Detect which cell encompasses the target text, then output its (x, y) center coordinate. 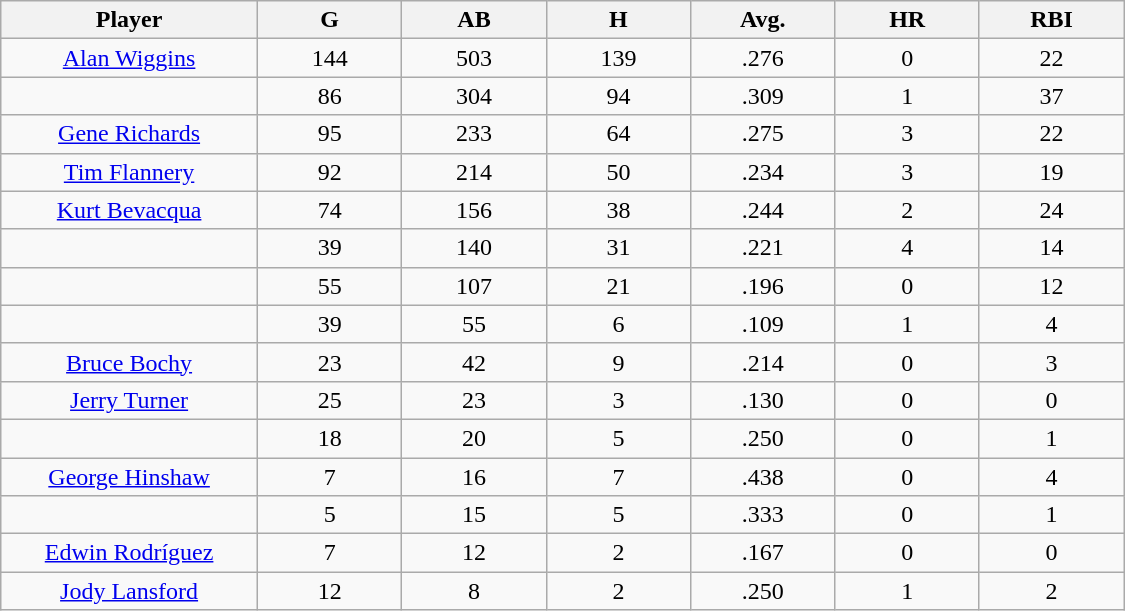
Alan Wiggins (130, 58)
.276 (763, 58)
George Hinshaw (130, 477)
.244 (763, 210)
.221 (763, 248)
74 (329, 210)
.438 (763, 477)
156 (474, 210)
.196 (763, 286)
Avg. (763, 20)
18 (329, 438)
107 (474, 286)
Player (130, 20)
9 (618, 362)
Bruce Bochy (130, 362)
140 (474, 248)
Jody Lansford (130, 591)
95 (329, 134)
19 (1052, 172)
H (618, 20)
.275 (763, 134)
64 (618, 134)
6 (618, 324)
94 (618, 96)
Tim Flannery (130, 172)
AB (474, 20)
Kurt Bevacqua (130, 210)
14 (1052, 248)
304 (474, 96)
31 (618, 248)
86 (329, 96)
144 (329, 58)
37 (1052, 96)
8 (474, 591)
50 (618, 172)
.214 (763, 362)
.309 (763, 96)
HR (907, 20)
25 (329, 400)
92 (329, 172)
21 (618, 286)
.109 (763, 324)
20 (474, 438)
RBI (1052, 20)
G (329, 20)
38 (618, 210)
42 (474, 362)
503 (474, 58)
Edwin Rodríguez (130, 553)
.234 (763, 172)
214 (474, 172)
16 (474, 477)
.130 (763, 400)
Jerry Turner (130, 400)
.167 (763, 553)
Gene Richards (130, 134)
15 (474, 515)
233 (474, 134)
139 (618, 58)
.333 (763, 515)
24 (1052, 210)
